Pinpoint the cell where the given text exists, returning its (x, y) midpoint coordinate. 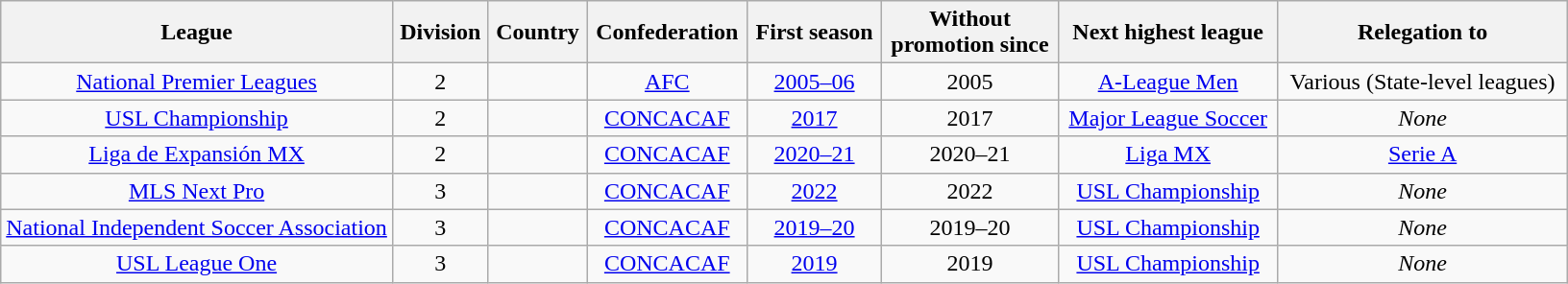
Liga MX (1167, 154)
Division (440, 33)
Various (State-level leagues) (1422, 82)
2005–06 (815, 82)
Relegation to (1422, 33)
Confederation (667, 33)
League (197, 33)
Country (538, 33)
MLS Next Pro (197, 191)
Liga de Expansión MX (197, 154)
Major League Soccer (1167, 118)
A-League Men (1167, 82)
National Independent Soccer Association (197, 227)
USL League One (197, 264)
Next highest league (1167, 33)
Without promotion since (969, 33)
2005 (969, 82)
First season (815, 33)
AFC (667, 82)
Serie A (1422, 154)
National Premier Leagues (197, 82)
